Provide the [x, y] coordinate of the cell's center where the given text is located.  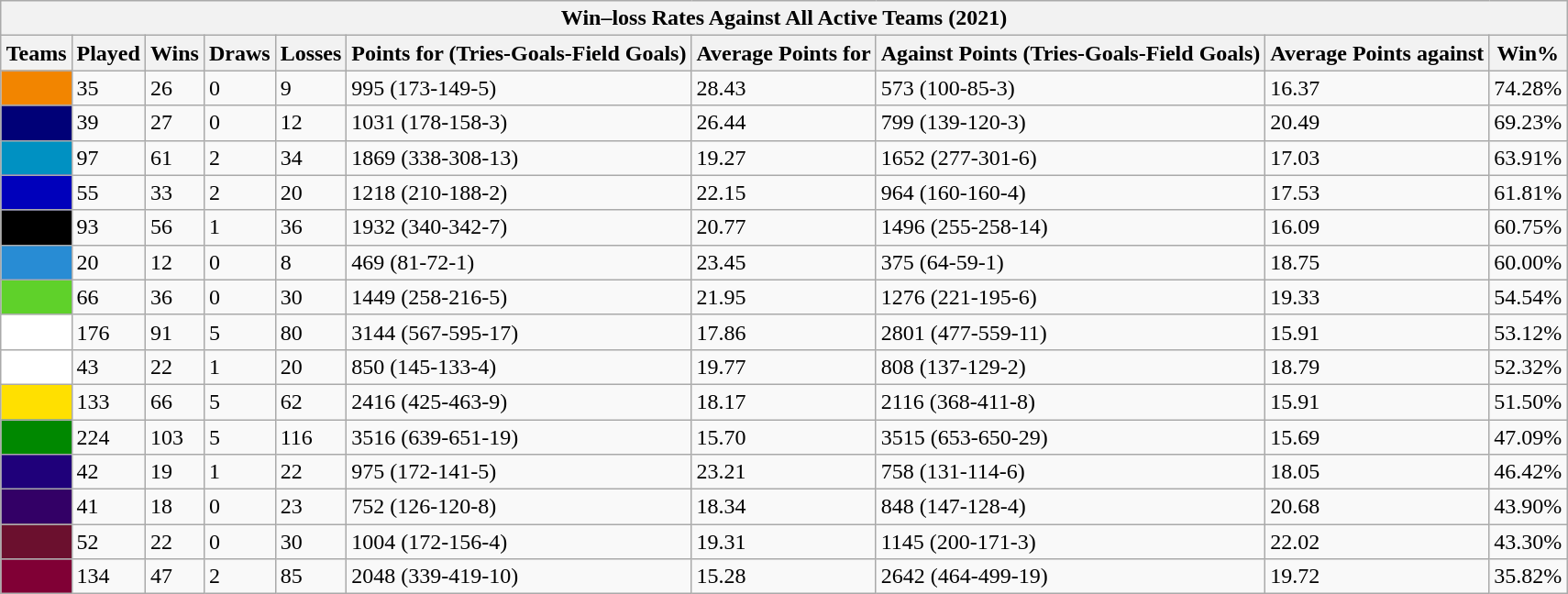
52 [108, 542]
Average Points against [1377, 53]
61.81% [1528, 192]
2416 (425-463-9) [519, 401]
964 (160-160-4) [1071, 192]
Win–loss Rates Against All Active Teams (2021) [784, 18]
18 [174, 507]
47 [174, 577]
758 (131-114-6) [1071, 472]
41 [108, 507]
8 [311, 262]
35.82% [1528, 577]
85 [311, 577]
103 [174, 437]
134 [108, 577]
52.32% [1528, 367]
17.86 [783, 332]
46.42% [1528, 472]
19.33 [1377, 297]
69.23% [1528, 123]
23 [311, 507]
61 [174, 158]
850 (145-133-4) [519, 367]
97 [108, 158]
9 [311, 88]
19.31 [783, 542]
2048 (339-419-10) [519, 577]
1932 (340-342-7) [519, 227]
17.53 [1377, 192]
53.12% [1528, 332]
15.28 [783, 577]
Draws [239, 53]
34 [311, 158]
22.15 [783, 192]
19.72 [1377, 577]
1031 (178-158-3) [519, 123]
3515 (653-650-29) [1071, 437]
55 [108, 192]
33 [174, 192]
60.75% [1528, 227]
17.03 [1377, 158]
1145 (200-171-3) [1071, 542]
18.05 [1377, 472]
43.90% [1528, 507]
2116 (368-411-8) [1071, 401]
43 [108, 367]
Against Points (Tries-Goals-Field Goals) [1071, 53]
1276 (221-195-6) [1071, 297]
74.28% [1528, 88]
573 (100-85-3) [1071, 88]
1652 (277-301-6) [1071, 158]
15.69 [1377, 437]
808 (137-129-2) [1071, 367]
1496 (255-258-14) [1071, 227]
26 [174, 88]
20.68 [1377, 507]
18.75 [1377, 262]
799 (139-120-3) [1071, 123]
42 [108, 472]
Win% [1528, 53]
1218 (210-188-2) [519, 192]
Wins [174, 53]
39 [108, 123]
20.49 [1377, 123]
19 [174, 472]
56 [174, 227]
469 (81-72-1) [519, 262]
47.09% [1528, 437]
975 (172-141-5) [519, 472]
20.77 [783, 227]
80 [311, 332]
21.95 [783, 297]
63.91% [1528, 158]
2801 (477-559-11) [1071, 332]
19.27 [783, 158]
54.54% [1528, 297]
Losses [311, 53]
35 [108, 88]
375 (64-59-1) [1071, 262]
16.09 [1377, 227]
16.37 [1377, 88]
Points for (Tries-Goals-Field Goals) [519, 53]
27 [174, 123]
43.30% [1528, 542]
23.45 [783, 262]
28.43 [783, 88]
91 [174, 332]
Average Points for [783, 53]
22.02 [1377, 542]
19.77 [783, 367]
18.79 [1377, 367]
1004 (172-156-4) [519, 542]
176 [108, 332]
15.70 [783, 437]
26.44 [783, 123]
62 [311, 401]
2642 (464-499-19) [1071, 577]
18.17 [783, 401]
60.00% [1528, 262]
1869 (338-308-13) [519, 158]
224 [108, 437]
995 (173-149-5) [519, 88]
752 (126-120-8) [519, 507]
3144 (567-595-17) [519, 332]
3516 (639-651-19) [519, 437]
18.34 [783, 507]
116 [311, 437]
Teams [37, 53]
1449 (258-216-5) [519, 297]
93 [108, 227]
51.50% [1528, 401]
848 (147-128-4) [1071, 507]
133 [108, 401]
Played [108, 53]
23.21 [783, 472]
